Locate the cell with the specified text and output its (X, Y) center coordinate. 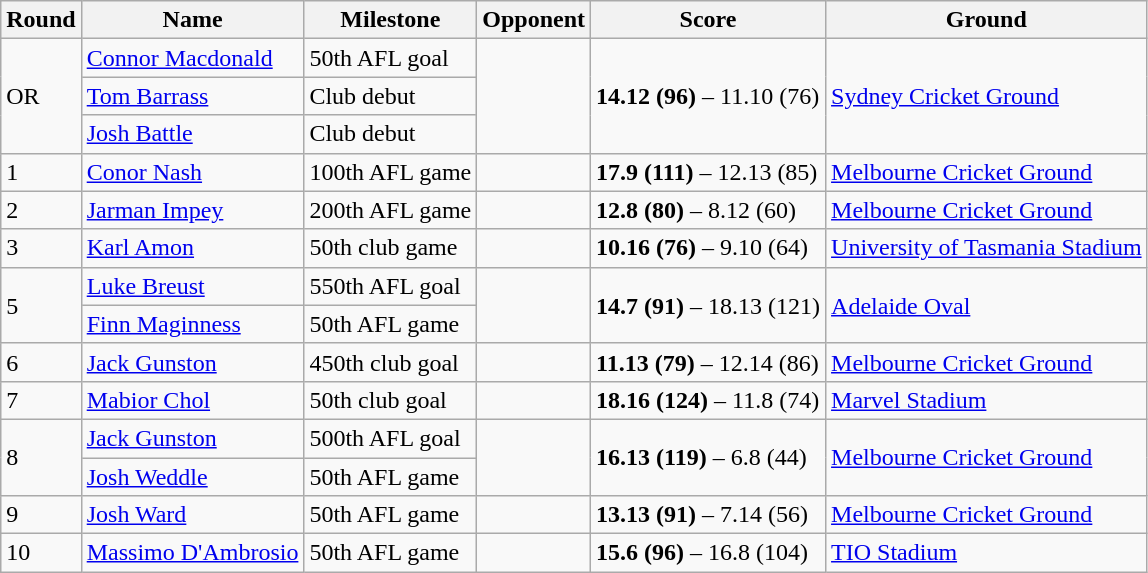
Massimo D'Ambrosio (192, 553)
Marvel Stadium (987, 400)
Luke Breust (192, 286)
University of Tasmania Stadium (987, 248)
TIO Stadium (987, 553)
15.6 (96) – 16.8 (104) (708, 553)
Connor Macdonald (192, 58)
Adelaide Oval (987, 305)
Opponent (534, 20)
11.13 (79) – 12.14 (86) (708, 362)
1 (41, 172)
Sydney Cricket Ground (987, 96)
Score (708, 20)
Karl Amon (192, 248)
7 (41, 400)
14.7 (91) – 18.13 (121) (708, 305)
9 (41, 515)
OR (41, 96)
Name (192, 20)
Tom Barrass (192, 96)
Jarman Impey (192, 210)
12.8 (80) – 8.12 (60) (708, 210)
500th AFL goal (390, 438)
17.9 (111) – 12.13 (85) (708, 172)
16.13 (119) – 6.8 (44) (708, 457)
Milestone (390, 20)
5 (41, 305)
550th AFL goal (390, 286)
Round (41, 20)
14.12 (96) – 11.10 (76) (708, 96)
3 (41, 248)
2 (41, 210)
Josh Battle (192, 134)
50th club game (390, 248)
Josh Ward (192, 515)
10 (41, 553)
Conor Nash (192, 172)
8 (41, 457)
50th AFL goal (390, 58)
10.16 (76) – 9.10 (64) (708, 248)
Finn Maginness (192, 324)
Mabior Chol (192, 400)
Josh Weddle (192, 477)
100th AFL game (390, 172)
50th club goal (390, 400)
200th AFL game (390, 210)
13.13 (91) – 7.14 (56) (708, 515)
Ground (987, 20)
18.16 (124) – 11.8 (74) (708, 400)
450th club goal (390, 362)
6 (41, 362)
